Provide the (x, y) coordinate of the cell's center where the given text is located.  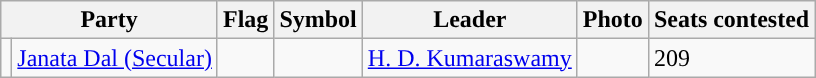
Symbol (318, 20)
Flag (245, 20)
209 (731, 58)
Party (110, 20)
Janata Dal (Secular) (115, 58)
Photo (612, 20)
H. D. Kumaraswamy (470, 58)
Leader (470, 20)
Seats contested (731, 20)
